Return the (X, Y) coordinate for the center point of the cell that contains the specified text.  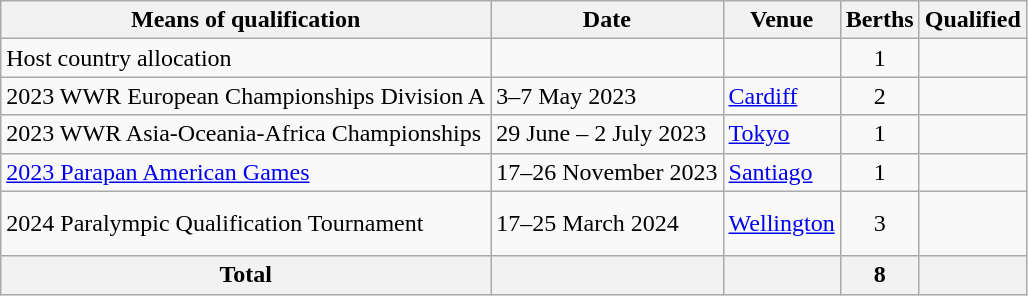
Santiago (782, 172)
2023 Parapan American Games (246, 172)
Berths (880, 20)
Venue (782, 20)
2023 WWR European Championships Division A (246, 96)
3–7 May 2023 (607, 96)
Qualified (972, 20)
Wellington (782, 224)
Total (246, 275)
Host country allocation (246, 58)
3 (880, 224)
2 (880, 96)
Means of qualification (246, 20)
8 (880, 275)
Date (607, 20)
17–25 March 2024 (607, 224)
Cardiff (782, 96)
17–26 November 2023 (607, 172)
Tokyo (782, 134)
2023 WWR Asia-Oceania-Africa Championships (246, 134)
2024 Paralympic Qualification Tournament (246, 224)
29 June – 2 July 2023 (607, 134)
